Output the (X, Y) coordinate of the center of the cell containing the given text.  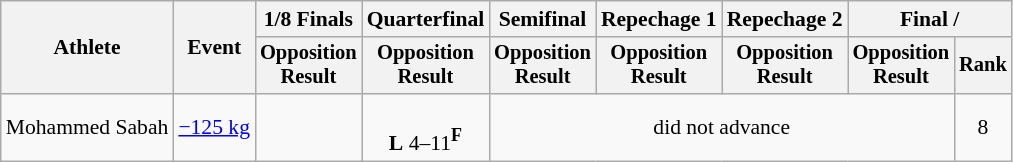
Final / (930, 19)
8 (983, 128)
−125 kg (214, 128)
Rank (983, 66)
Event (214, 48)
did not advance (722, 128)
1/8 Finals (308, 19)
Athlete (88, 48)
Mohammed Sabah (88, 128)
L 4–11F (426, 128)
Repechage 1 (659, 19)
Repechage 2 (785, 19)
Semifinal (542, 19)
Quarterfinal (426, 19)
